Scan for the cell matching the given text and deliver its (X, Y) coordinate at center. 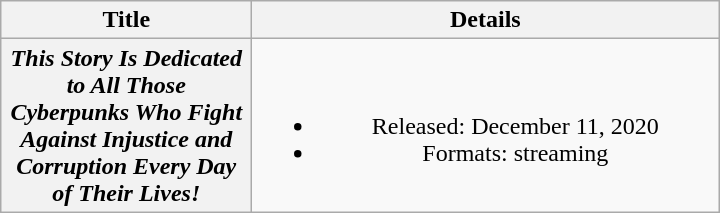
This Story Is Dedicated to All Those Cyberpunks Who Fight Against Injustice and Corruption Every Day of Their Lives! (126, 126)
Details (486, 20)
Title (126, 20)
Released: December 11, 2020Formats: streaming (486, 126)
